Pinpoint the cell where the given text exists, returning its (x, y) midpoint coordinate. 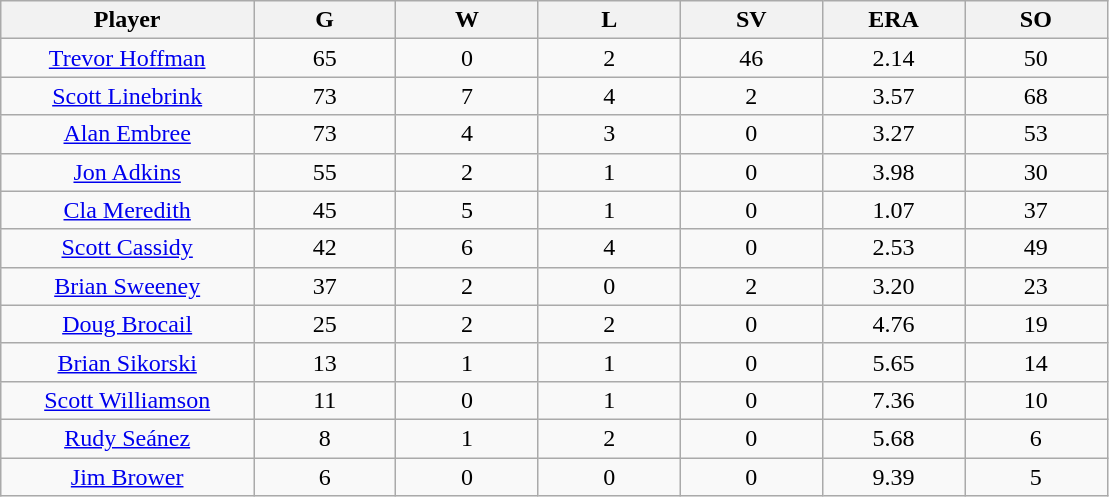
10 (1036, 400)
G (325, 20)
13 (325, 362)
42 (325, 248)
45 (325, 210)
9.39 (893, 477)
SV (751, 20)
3.98 (893, 172)
Scott Linebrink (128, 96)
5.65 (893, 362)
68 (1036, 96)
2.14 (893, 58)
25 (325, 324)
14 (1036, 362)
1.07 (893, 210)
3.20 (893, 286)
5.68 (893, 438)
W (467, 20)
L (609, 20)
4.76 (893, 324)
23 (1036, 286)
Jon Adkins (128, 172)
30 (1036, 172)
Jim Brower (128, 477)
8 (325, 438)
Brian Sweeney (128, 286)
Trevor Hoffman (128, 58)
Scott Cassidy (128, 248)
55 (325, 172)
49 (1036, 248)
Cla Meredith (128, 210)
65 (325, 58)
11 (325, 400)
3.57 (893, 96)
Scott Williamson (128, 400)
3.27 (893, 134)
SO (1036, 20)
Player (128, 20)
19 (1036, 324)
46 (751, 58)
53 (1036, 134)
7 (467, 96)
Alan Embree (128, 134)
7.36 (893, 400)
Brian Sikorski (128, 362)
Rudy Seánez (128, 438)
Doug Brocail (128, 324)
2.53 (893, 248)
ERA (893, 20)
50 (1036, 58)
3 (609, 134)
